Extract the [x, y] coordinate from the center of the cell holding the provided text.  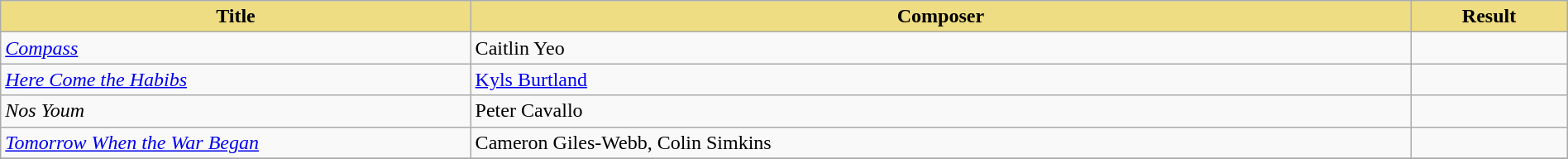
Title [236, 17]
Tomorrow When the War Began [236, 142]
Compass [236, 48]
Composer [941, 17]
Kyls Burtland [941, 79]
Cameron Giles-Webb, Colin Simkins [941, 142]
Result [1489, 17]
Nos Youm [236, 111]
Peter Cavallo [941, 111]
Here Come the Habibs [236, 79]
Caitlin Yeo [941, 48]
